From the cell containing the given text, extract its center point as (X, Y) coordinate. 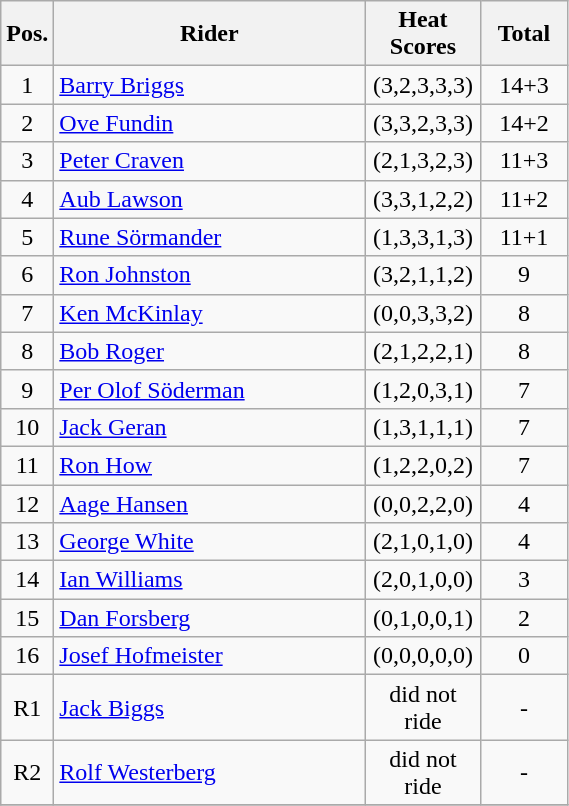
Per Olof Söderman (210, 389)
Aage Hansen (210, 503)
(3,3,2,3,3) (423, 123)
(1,2,2,0,2) (423, 465)
10 (28, 427)
Ron Johnston (210, 275)
14 (28, 580)
(1,3,3,1,3) (423, 237)
Dan Forsberg (210, 618)
Aub Lawson (210, 199)
11+1 (524, 237)
(3,2,3,3,3) (423, 85)
(0,0,3,3,2) (423, 313)
6 (28, 275)
(3,3,1,2,2) (423, 199)
11+2 (524, 199)
R1 (28, 708)
Jack Geran (210, 427)
(0,0,0,0,0) (423, 656)
1 (28, 85)
(3,2,1,1,2) (423, 275)
Barry Briggs (210, 85)
(2,1,2,2,1) (423, 351)
R2 (28, 772)
Total (524, 34)
16 (28, 656)
0 (524, 656)
11 (28, 465)
(1,2,0,3,1) (423, 389)
5 (28, 237)
15 (28, 618)
(1,3,1,1,1) (423, 427)
Rider (210, 34)
Josef Hofmeister (210, 656)
(0,0,2,2,0) (423, 503)
Ron How (210, 465)
Peter Craven (210, 161)
13 (28, 542)
14+3 (524, 85)
(2,1,3,2,3) (423, 161)
Ian Williams (210, 580)
(0,1,0,0,1) (423, 618)
12 (28, 503)
Ken McKinlay (210, 313)
14+2 (524, 123)
Heat Scores (423, 34)
Rolf Westerberg (210, 772)
(2,0,1,0,0) (423, 580)
11+3 (524, 161)
Jack Biggs (210, 708)
George White (210, 542)
Ove Fundin (210, 123)
(2,1,0,1,0) (423, 542)
Pos. (28, 34)
Rune Sörmander (210, 237)
Bob Roger (210, 351)
